Detect which cell encompasses the target text, then output its [x, y] center coordinate. 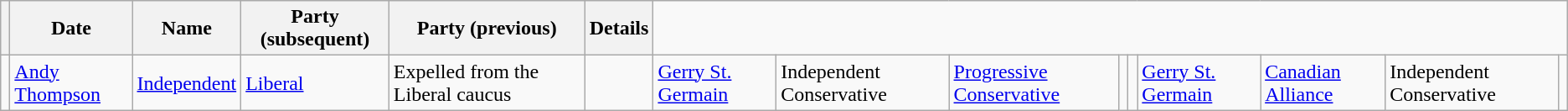
Expelled from the Liberal caucus [487, 82]
Progressive Conservative [1034, 82]
Details [619, 29]
Andy Thompson [71, 82]
Name [187, 29]
Liberal [315, 82]
Party (subsequent) [315, 29]
Party (previous) [487, 29]
Independent [187, 82]
Date [71, 29]
Canadian Alliance [1323, 82]
